Extract the [X, Y] coordinate from the center of the cell holding the provided text.  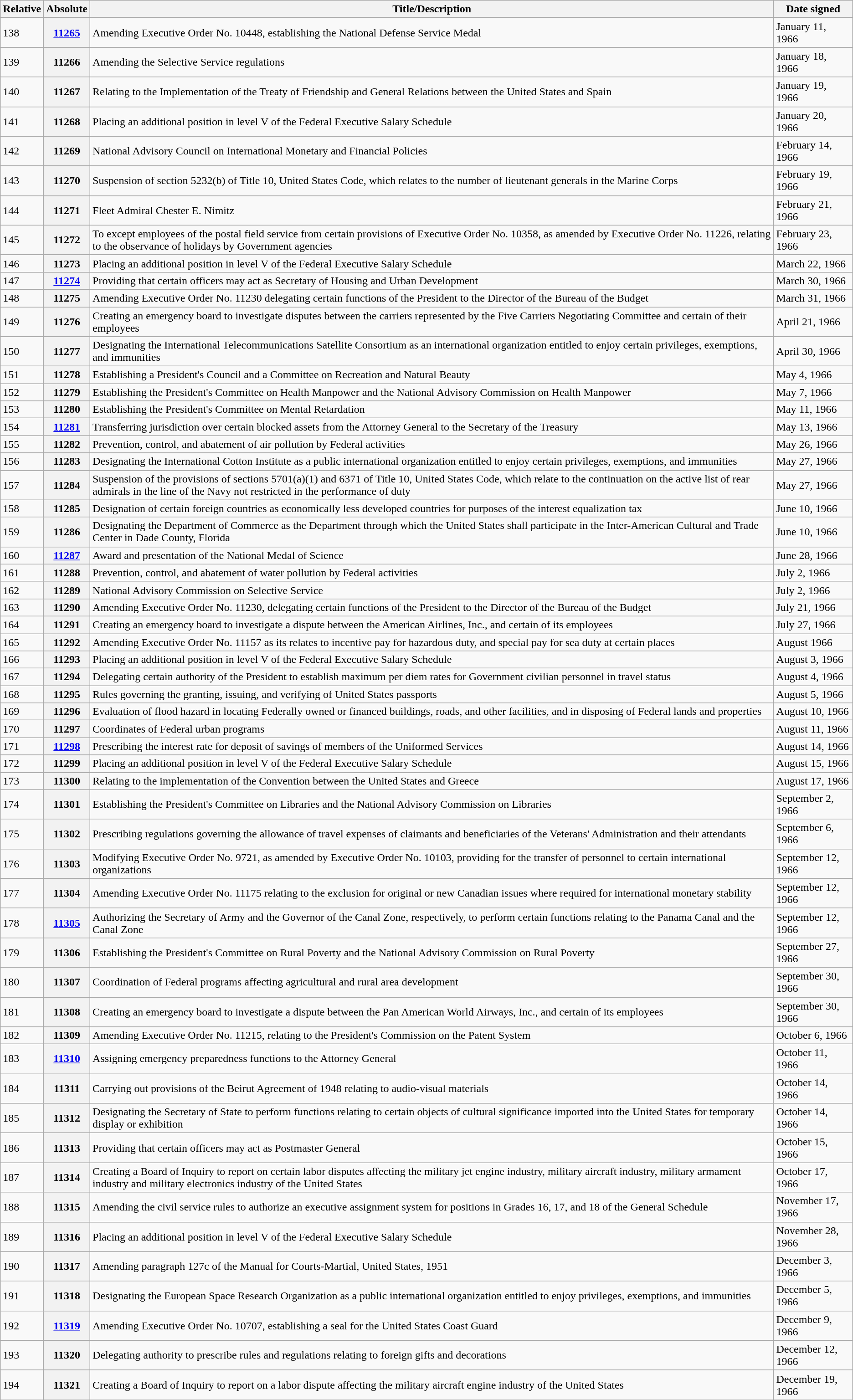
11307 [67, 982]
January 18, 1966 [813, 62]
Amending paragraph 127c of the Manual for Courts-Martial, United States, 1951 [432, 1267]
185 [22, 1118]
Creating an emergency board to investigate a dispute between the Pan American World Airways, Inc., and certain of its employees [432, 1011]
172 [22, 764]
11287 [67, 555]
September 2, 1966 [813, 805]
February 21, 1966 [813, 210]
171 [22, 746]
11295 [67, 694]
140 [22, 92]
Suspension of section 5232(b) of Title 10, United States Code, which relates to the number of lieutenant generals in the Marine Corps [432, 180]
Amending the Selective Service regulations [432, 62]
146 [22, 263]
149 [22, 322]
194 [22, 1385]
Delegating authority to prescribe rules and regulations relating to foreign gifts and decorations [432, 1355]
11306 [67, 952]
Establishing the President's Committee on Mental Retardation [432, 410]
August 3, 1966 [813, 660]
August 4, 1966 [813, 677]
Providing that certain officers may act as Secretary of Housing and Urban Development [432, 281]
April 30, 1966 [813, 352]
163 [22, 607]
11302 [67, 834]
11280 [67, 410]
August 11, 1966 [813, 729]
Designation of certain foreign countries as economically less developed countries for purposes of the interest equalization tax [432, 508]
January 11, 1966 [813, 33]
August 1966 [813, 642]
October 17, 1966 [813, 1177]
11296 [67, 712]
Amending Executive Order No. 11230 delegating certain functions of the President to the Director of the Bureau of the Budget [432, 298]
Establishing the President's Committee on Health Manpower and the National Advisory Commission on Health Manpower [432, 392]
11274 [67, 281]
142 [22, 151]
February 23, 1966 [813, 240]
March 30, 1966 [813, 281]
186 [22, 1148]
Amending Executive Order No. 10707, establishing a seal for the United States Coast Guard [432, 1326]
173 [22, 781]
Amending the civil service rules to authorize an executive assignment system for positions in Grades 16, 17, and 18 of the General Schedule [432, 1207]
Carrying out provisions of the Beirut Agreement of 1948 relating to audio-visual materials [432, 1089]
Transferring jurisdiction over certain blocked assets from the Attorney General to the Secretary of the Treasury [432, 427]
Establishing the President's Committee on Libraries and the National Advisory Commission on Libraries [432, 805]
May 26, 1966 [813, 444]
165 [22, 642]
11289 [67, 590]
Award and presentation of the National Medal of Science [432, 555]
Prevention, control, and abatement of air pollution by Federal activities [432, 444]
11319 [67, 1326]
December 5, 1966 [813, 1296]
11317 [67, 1267]
11297 [67, 729]
144 [22, 210]
Relative [22, 9]
141 [22, 121]
152 [22, 392]
May 13, 1966 [813, 427]
11278 [67, 375]
August 15, 1966 [813, 764]
October 11, 1966 [813, 1059]
Coordination of Federal programs affecting agricultural and rural area development [432, 982]
Rules governing the granting, issuing, and verifying of United States passports [432, 694]
Delegating certain authority of the President to establish maximum per diem rates for Government civilian personnel in travel status [432, 677]
Amending Executive Order No. 11175 relating to the exclusion for original or new Canadian issues where required for international monetary stability [432, 893]
Establishing a President's Council and a Committee on Recreation and Natural Beauty [432, 375]
177 [22, 893]
176 [22, 864]
190 [22, 1267]
138 [22, 33]
11320 [67, 1355]
11321 [67, 1385]
11279 [67, 392]
11308 [67, 1011]
183 [22, 1059]
150 [22, 352]
11303 [67, 864]
August 10, 1966 [813, 712]
11313 [67, 1148]
Absolute [67, 9]
February 19, 1966 [813, 180]
189 [22, 1236]
January 20, 1966 [813, 121]
July 21, 1966 [813, 607]
11276 [67, 322]
October 15, 1966 [813, 1148]
11272 [67, 240]
11266 [67, 62]
156 [22, 462]
December 9, 1966 [813, 1326]
11270 [67, 180]
Title/Description [432, 9]
Relating to the implementation of the Convention between the United States and Greece [432, 781]
11291 [67, 625]
169 [22, 712]
193 [22, 1355]
161 [22, 573]
Amending Executive Order No. 11157 as its relates to incentive pay for hazardous duty, and special pay for sea duty at certain places [432, 642]
158 [22, 508]
11269 [67, 151]
167 [22, 677]
September 27, 1966 [813, 952]
11314 [67, 1177]
11281 [67, 427]
11300 [67, 781]
Amending Executive Order No. 10448, establishing the National Defense Service Medal [432, 33]
11301 [67, 805]
August 14, 1966 [813, 746]
11304 [67, 893]
11309 [67, 1036]
November 17, 1966 [813, 1207]
166 [22, 660]
147 [22, 281]
Date signed [813, 9]
139 [22, 62]
11310 [67, 1059]
188 [22, 1207]
11311 [67, 1089]
Fleet Admiral Chester E. Nimitz [432, 210]
145 [22, 240]
162 [22, 590]
National Advisory Council on International Monetary and Financial Policies [432, 151]
May 4, 1966 [813, 375]
11315 [67, 1207]
160 [22, 555]
September 6, 1966 [813, 834]
December 3, 1966 [813, 1267]
November 28, 1966 [813, 1236]
Designating the European Space Research Organization as a public international organization entitled to enjoy privileges, exemptions, and immunities [432, 1296]
11284 [67, 485]
March 31, 1966 [813, 298]
192 [22, 1326]
August 5, 1966 [813, 694]
11294 [67, 677]
184 [22, 1089]
164 [22, 625]
11290 [67, 607]
Assigning emergency preparedness functions to the Attorney General [432, 1059]
151 [22, 375]
181 [22, 1011]
Creating a Board of Inquiry to report on a labor dispute affecting the military aircraft engine industry of the United States [432, 1385]
191 [22, 1296]
182 [22, 1036]
Relating to the Implementation of the Treaty of Friendship and General Relations between the United States and Spain [432, 92]
153 [22, 410]
11271 [67, 210]
11282 [67, 444]
148 [22, 298]
February 14, 1966 [813, 151]
Coordinates of Federal urban programs [432, 729]
11286 [67, 532]
11312 [67, 1118]
11268 [67, 121]
168 [22, 694]
11316 [67, 1236]
143 [22, 180]
National Advisory Commission on Selective Service [432, 590]
11285 [67, 508]
Creating an emergency board to investigate a dispute between the American Airlines, Inc., and certain of its employees [432, 625]
October 6, 1966 [813, 1036]
11273 [67, 263]
11267 [67, 92]
170 [22, 729]
Prevention, control, and abatement of water pollution by Federal activities [432, 573]
July 27, 1966 [813, 625]
May 7, 1966 [813, 392]
11293 [67, 660]
11265 [67, 33]
Amending Executive Order No. 11230, delegating certain functions of the President to the Director of the Bureau of the Budget [432, 607]
June 28, 1966 [813, 555]
159 [22, 532]
March 22, 1966 [813, 263]
174 [22, 805]
11305 [67, 923]
Amending Executive Order No. 11215, relating to the President's Commission on the Patent System [432, 1036]
Providing that certain officers may act as Postmaster General [432, 1148]
Establishing the President's Committee on Rural Poverty and the National Advisory Commission on Rural Poverty [432, 952]
11277 [67, 352]
179 [22, 952]
187 [22, 1177]
11292 [67, 642]
154 [22, 427]
11283 [67, 462]
January 19, 1966 [813, 92]
180 [22, 982]
December 12, 1966 [813, 1355]
178 [22, 923]
Prescribing the interest rate for deposit of savings of members of the Uniformed Services [432, 746]
175 [22, 834]
August 17, 1966 [813, 781]
April 21, 1966 [813, 322]
157 [22, 485]
11288 [67, 573]
155 [22, 444]
11275 [67, 298]
11318 [67, 1296]
December 19, 1966 [813, 1385]
11299 [67, 764]
11298 [67, 746]
May 11, 1966 [813, 410]
